Provide the [X, Y] coordinate of the cell's center where the given text is located.  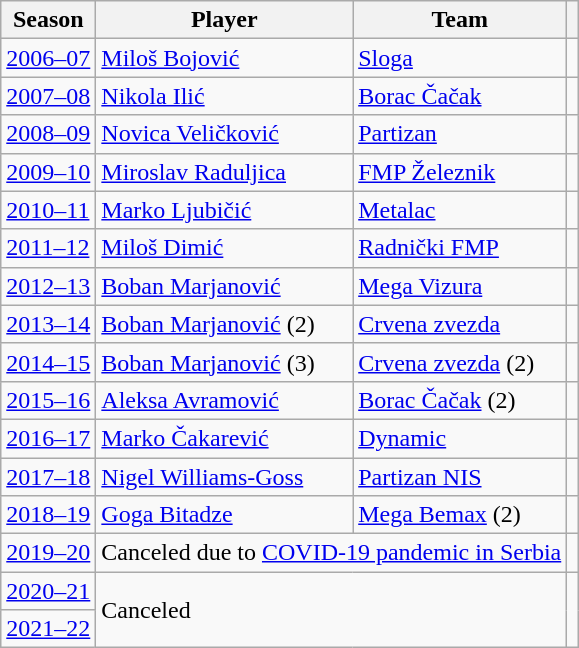
2021–22 [48, 629]
Marko Ljubičić [224, 210]
Canceled due to COVID-19 pandemic in Serbia [332, 553]
Nikola Ilić [224, 96]
Sloga [460, 58]
Crvena zvezda (2) [460, 362]
Boban Marjanović [224, 286]
Player [224, 20]
Boban Marjanović (2) [224, 324]
Borac Čačak (2) [460, 400]
Partizan NIS [460, 477]
Metalac [460, 210]
2015–16 [48, 400]
2014–15 [48, 362]
2011–12 [48, 248]
Partizan [460, 134]
Crvena zvezda [460, 324]
Team [460, 20]
Dynamic [460, 438]
2016–17 [48, 438]
2007–08 [48, 96]
2012–13 [48, 286]
Nigel Williams-Goss [224, 477]
2010–11 [48, 210]
2019–20 [48, 553]
Mega Vizura [460, 286]
Miroslav Raduljica [224, 172]
Season [48, 20]
Miloš Bojović [224, 58]
2020–21 [48, 591]
2013–14 [48, 324]
2008–09 [48, 134]
Aleksa Avramović [224, 400]
Radnički FMP [460, 248]
2018–19 [48, 515]
Marko Čakarević [224, 438]
Mega Bemax (2) [460, 515]
Canceled [332, 610]
FMP Železnik [460, 172]
2017–18 [48, 477]
Novica Veličković [224, 134]
Miloš Dimić [224, 248]
Goga Bitadze [224, 515]
Boban Marjanović (3) [224, 362]
2006–07 [48, 58]
Borac Čačak [460, 96]
2009–10 [48, 172]
